From the cell containing the given text, extract its center point as [X, Y] coordinate. 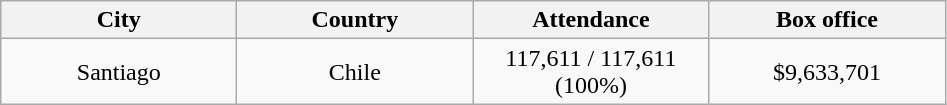
Country [355, 20]
City [119, 20]
$9,633,701 [827, 72]
117,611 / 117,611 (100%) [591, 72]
Santiago [119, 72]
Box office [827, 20]
Chile [355, 72]
Attendance [591, 20]
